Return [X, Y] of the center of cell containing provided text 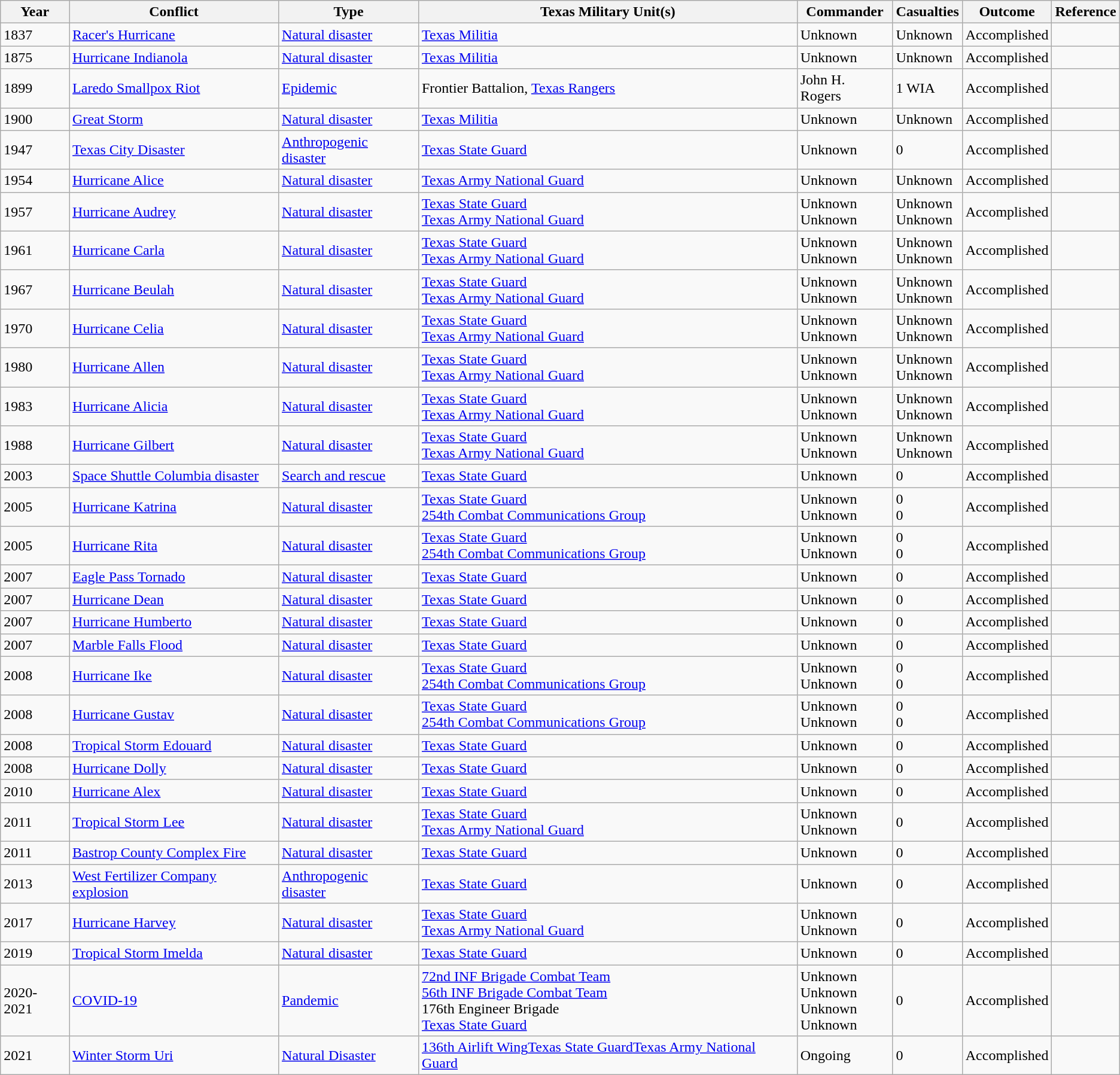
2021 [35, 1055]
Laredo Smallpox Riot [174, 89]
2019 [35, 954]
Hurricane Allen [174, 367]
Reference [1085, 12]
UnknownUnknownUnknownUnknown [845, 1000]
Texas City Disaster [174, 150]
1961 [35, 250]
1970 [35, 328]
Frontier Battalion, Texas Rangers [608, 89]
Space Shuttle Columbia disaster [174, 476]
Casualties [927, 12]
1967 [35, 290]
Eagle Pass Tornado [174, 577]
Hurricane Rita [174, 546]
Racer's Hurricane [174, 35]
Hurricane Alicia [174, 406]
Hurricane Dolly [174, 768]
Hurricane Humberto [174, 622]
1954 [35, 181]
COVID-19 [174, 1000]
136th Airlift WingTexas State GuardTexas Army National Guard [608, 1055]
Natural Disaster [349, 1055]
Hurricane Dean [174, 599]
Hurricane Carla [174, 250]
Great Storm [174, 119]
2017 [35, 922]
1980 [35, 367]
Year [35, 12]
1 WIA [927, 89]
1875 [35, 57]
2013 [35, 883]
Hurricane Alice [174, 181]
1837 [35, 35]
1957 [35, 212]
Epidemic [349, 89]
Hurricane Katrina [174, 507]
Type [349, 12]
Commander [845, 12]
1983 [35, 406]
Hurricane Harvey [174, 922]
2020-2021 [35, 1000]
Hurricane Alex [174, 791]
Hurricane Indianola [174, 57]
Hurricane Gustav [174, 714]
Outcome [1007, 12]
1988 [35, 445]
John H. Rogers [845, 89]
2003 [35, 476]
Hurricane Audrey [174, 212]
2010 [35, 791]
Marble Falls Flood [174, 645]
Tropical Storm Edouard [174, 745]
Texas Military Unit(s) [608, 12]
1899 [35, 89]
Hurricane Celia [174, 328]
West Fertilizer Company explosion [174, 883]
Hurricane Gilbert [174, 445]
Winter Storm Uri [174, 1055]
Tropical Storm Imelda [174, 954]
Ongoing [845, 1055]
Search and rescue [349, 476]
Hurricane Ike [174, 676]
Texas Army National Guard [608, 181]
1947 [35, 150]
1900 [35, 119]
Hurricane Beulah [174, 290]
Conflict [174, 12]
Tropical Storm Lee [174, 822]
72nd INF Brigade Combat Team56th INF Brigade Combat Team176th Engineer BrigadeTexas State Guard [608, 1000]
Bastrop County Complex Fire [174, 852]
Pandemic [349, 1000]
